Find where the given text appears and provide that cell's center as (x, y) coordinate. 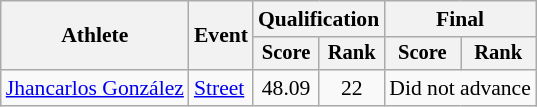
Qualification (318, 19)
48.09 (286, 88)
Did not advance (460, 88)
22 (352, 88)
Jhancarlos González (95, 88)
Final (460, 19)
Athlete (95, 36)
Street (221, 88)
Event (221, 36)
